Provide the (x, y) coordinate of the cell's center where the given text is located.  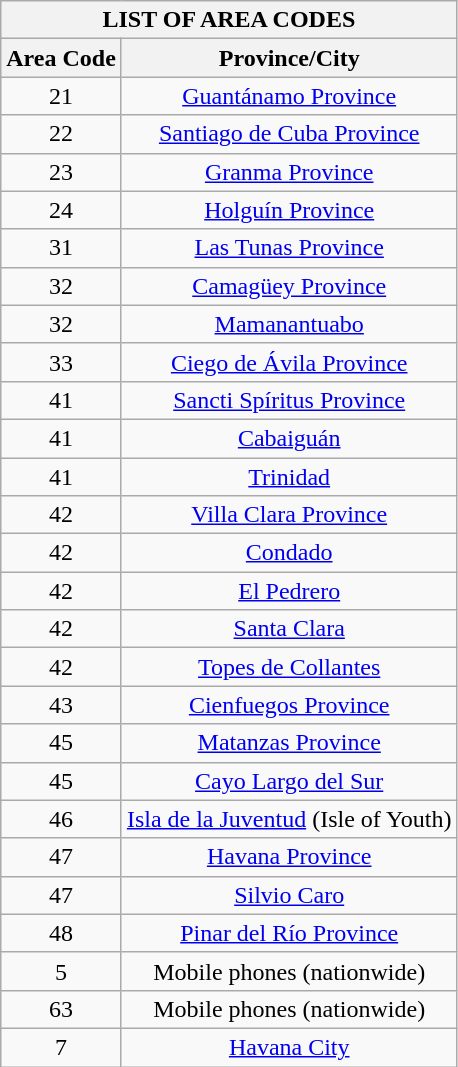
Holguín Province (289, 210)
Cayo Largo del Sur (289, 781)
31 (62, 248)
Camagüey Province (289, 286)
Havana Province (289, 857)
Santiago de Cuba Province (289, 134)
Las Tunas Province (289, 248)
5 (62, 971)
Condado (289, 553)
Matanzas Province (289, 743)
24 (62, 210)
Area Code (62, 58)
Trinidad (289, 477)
48 (62, 933)
El Pedrero (289, 591)
Havana City (289, 1047)
Ciego de Ávila Province (289, 362)
Villa Clara Province (289, 515)
Topes de Collantes (289, 667)
33 (62, 362)
Province/City (289, 58)
Isla de la Juventud (Isle of Youth) (289, 819)
LIST OF AREA CODES (229, 20)
Silvio Caro (289, 895)
43 (62, 705)
Cabaiguán (289, 438)
Cienfuegos Province (289, 705)
Santa Clara (289, 629)
Mamanantuabo (289, 324)
21 (62, 96)
22 (62, 134)
Sancti Spíritus Province (289, 400)
46 (62, 819)
Guantánamo Province (289, 96)
23 (62, 172)
63 (62, 1009)
7 (62, 1047)
Pinar del Río Province (289, 933)
Granma Province (289, 172)
